Search for the cell housing the specified text and yield its [x, y] center coordinate. 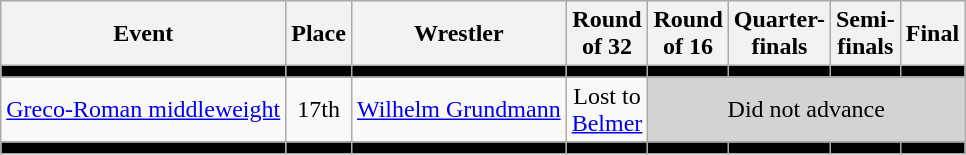
17th [319, 110]
Event [144, 34]
Round of 32 [607, 34]
Wrestler [458, 34]
Round of 16 [688, 34]
Did not advance [806, 110]
Lost to Belmer [607, 110]
Greco-Roman middleweight [144, 110]
Place [319, 34]
Quarter-finals [779, 34]
Wilhelm Grundmann [458, 110]
Semi-finals [865, 34]
Final [932, 34]
